Return the [X, Y] coordinate for the center point of the cell that contains the specified text.  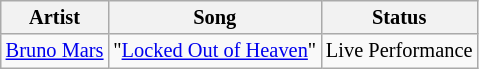
Status [399, 17]
Bruno Mars [55, 51]
Live Performance [399, 51]
"Locked Out of Heaven" [214, 51]
Song [214, 17]
Artist [55, 17]
